Scan for the cell matching the given text and deliver its (X, Y) coordinate at center. 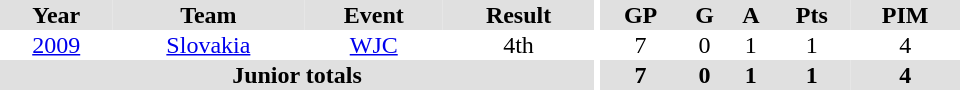
Event (374, 15)
4th (518, 45)
G (705, 15)
Year (56, 15)
PIM (905, 15)
Team (208, 15)
Result (518, 15)
Pts (812, 15)
WJC (374, 45)
2009 (56, 45)
Junior totals (297, 75)
A (750, 15)
Slovakia (208, 45)
GP (641, 15)
